For the text-containing cell, return its midpoint in (x, y) coordinate format. 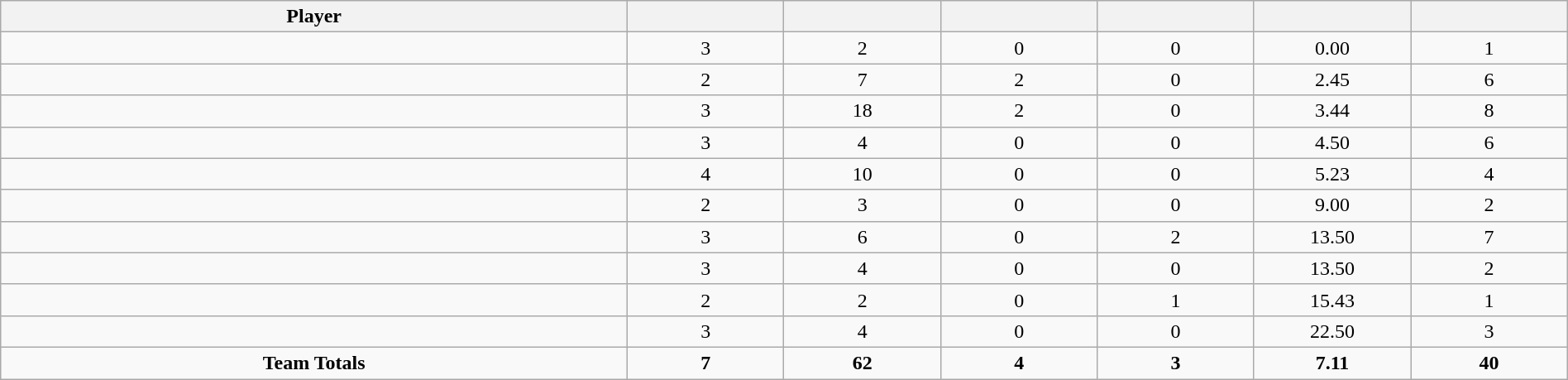
8 (1489, 111)
10 (862, 174)
18 (862, 111)
22.50 (1331, 331)
Team Totals (314, 363)
40 (1489, 363)
0.00 (1331, 48)
Player (314, 17)
7.11 (1331, 363)
4.50 (1331, 142)
15.43 (1331, 300)
9.00 (1331, 205)
3.44 (1331, 111)
62 (862, 363)
2.45 (1331, 79)
5.23 (1331, 174)
